Identify which cell holds the provided text, then report its (x, y) central coordinate. 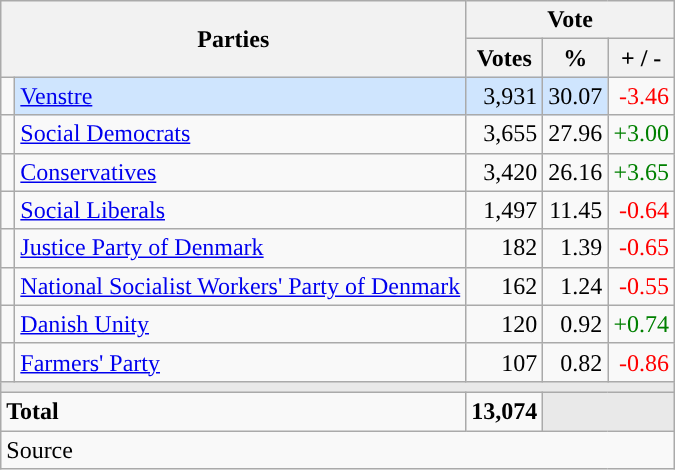
-0.55 (642, 286)
-0.64 (642, 210)
Justice Party of Denmark (240, 248)
1.39 (576, 248)
11.45 (576, 210)
Social Liberals (240, 210)
Venstre (240, 96)
Danish Unity (240, 324)
120 (504, 324)
% (576, 58)
Farmers' Party (240, 362)
Vote (570, 20)
Source (338, 449)
Conservatives (240, 172)
-0.86 (642, 362)
30.07 (576, 96)
0.92 (576, 324)
13,074 (504, 411)
Total (234, 411)
1,497 (504, 210)
26.16 (576, 172)
+ / - (642, 58)
-3.46 (642, 96)
107 (504, 362)
1.24 (576, 286)
3,931 (504, 96)
182 (504, 248)
3,655 (504, 134)
-0.65 (642, 248)
+3.00 (642, 134)
+0.74 (642, 324)
27.96 (576, 134)
Social Democrats (240, 134)
0.82 (576, 362)
+3.65 (642, 172)
Votes (504, 58)
Parties (234, 39)
National Socialist Workers' Party of Denmark (240, 286)
162 (504, 286)
3,420 (504, 172)
